Output the [X, Y] coordinate of the center of the cell containing the given text.  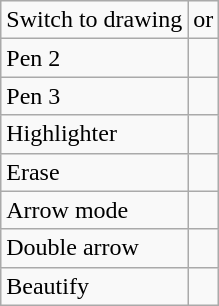
Erase [94, 172]
Double arrow [94, 248]
or [204, 20]
Highlighter [94, 134]
Switch to drawing [94, 20]
Arrow mode [94, 210]
Pen 2 [94, 58]
Beautify [94, 286]
Pen 3 [94, 96]
